For the text-containing cell, return its midpoint in (X, Y) coordinate format. 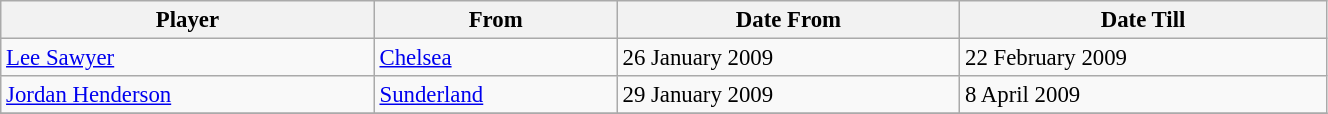
Chelsea (496, 58)
Date From (788, 20)
Lee Sawyer (188, 58)
29 January 2009 (788, 95)
26 January 2009 (788, 58)
8 April 2009 (1144, 95)
From (496, 20)
Player (188, 20)
Jordan Henderson (188, 95)
22 February 2009 (1144, 58)
Date Till (1144, 20)
Sunderland (496, 95)
